Return (x, y) of the center of cell containing provided text 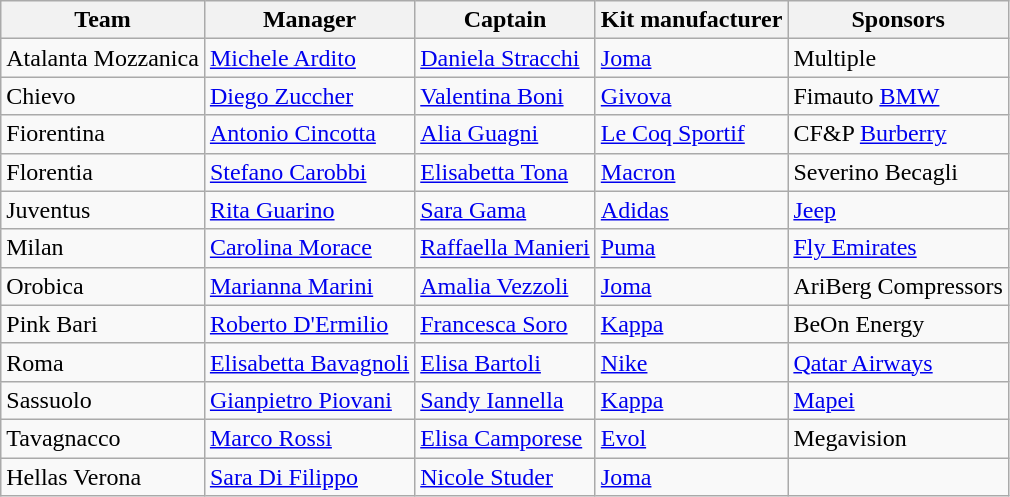
Elisa Camporese (506, 438)
Le Coq Sportif (692, 134)
Adidas (692, 210)
Rita Guarino (309, 210)
Amalia Vezzoli (506, 286)
Hellas Verona (103, 477)
Marianna Marini (309, 286)
Diego Zuccher (309, 96)
Team (103, 20)
Chievo (103, 96)
Valentina Boni (506, 96)
Roberto D'Ermilio (309, 324)
Nike (692, 362)
Kit manufacturer (692, 20)
Puma (692, 248)
Sandy Iannella (506, 400)
Fly Emirates (898, 248)
Francesca Soro (506, 324)
Marco Rossi (309, 438)
Sara Di Filippo (309, 477)
Manager (309, 20)
Orobica (103, 286)
Elisabetta Bavagnoli (309, 362)
Michele Ardito (309, 58)
Evol (692, 438)
Elisabetta Tona (506, 172)
Stefano Carobbi (309, 172)
Multiple (898, 58)
Qatar Airways (898, 362)
Macron (692, 172)
Roma (103, 362)
Daniela Stracchi (506, 58)
Megavision (898, 438)
Florentia (103, 172)
Juventus (103, 210)
Tavagnacco (103, 438)
Sponsors (898, 20)
Captain (506, 20)
Elisa Bartoli (506, 362)
Antonio Cincotta (309, 134)
Nicole Studer (506, 477)
Mapei (898, 400)
Milan (103, 248)
Sassuolo (103, 400)
Alia Guagni (506, 134)
Jeep (898, 210)
Gianpietro Piovani (309, 400)
AriBerg Compressors (898, 286)
Fiorentina (103, 134)
Pink Bari (103, 324)
Fimauto BMW (898, 96)
Raffaella Manieri (506, 248)
CF&P Burberry (898, 134)
Sara Gama (506, 210)
Atalanta Mozzanica (103, 58)
Severino Becagli (898, 172)
Carolina Morace (309, 248)
Givova (692, 96)
BeOn Energy (898, 324)
